Return (x, y) of the center of cell containing provided text 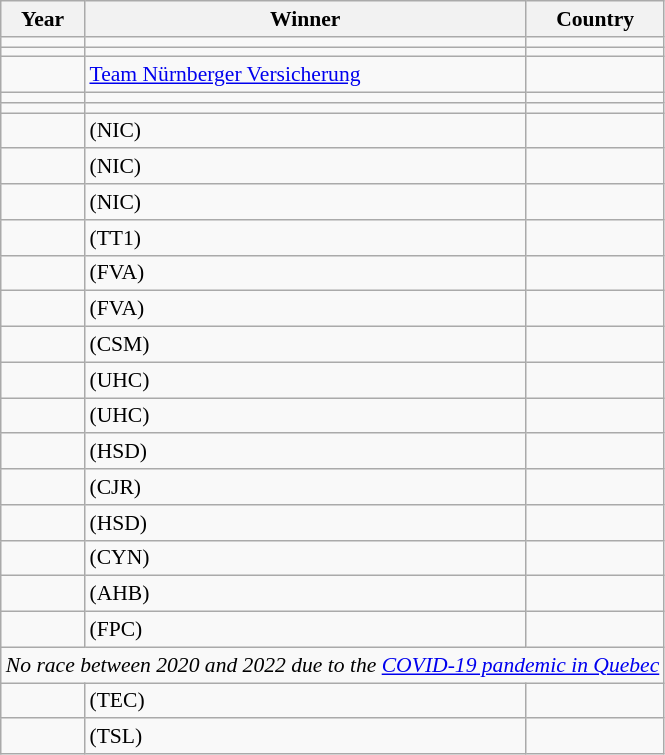
(TSL) (305, 737)
No race between 2020 and 2022 due to the COVID-19 pandemic in Quebec (333, 665)
Team Nürnberger Versicherung (305, 75)
(AHB) (305, 594)
(TT1) (305, 238)
Country (595, 19)
Year (43, 19)
(FPC) (305, 630)
Winner (305, 19)
(CJR) (305, 487)
(TEC) (305, 701)
(CYN) (305, 558)
(CSM) (305, 345)
